Identify which cell holds the provided text, then report its (X, Y) central coordinate. 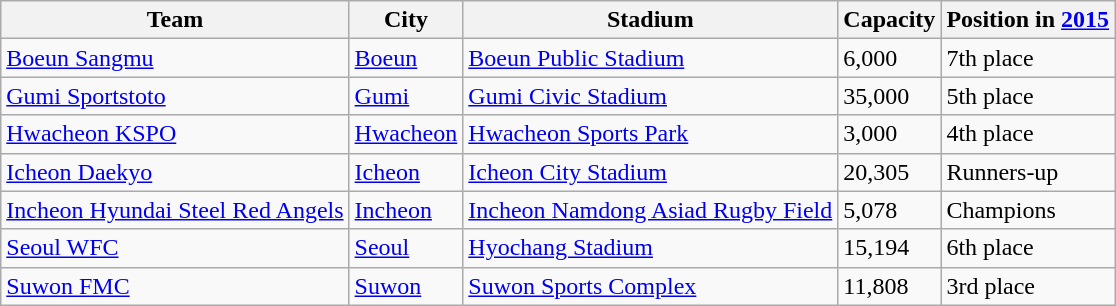
5,078 (890, 210)
Runners-up (1028, 172)
3,000 (890, 134)
Capacity (890, 20)
City (406, 20)
Boeun Public Stadium (650, 58)
Incheon (406, 210)
Hwacheon Sports Park (650, 134)
Incheon Hyundai Steel Red Angels (175, 210)
Icheon (406, 172)
Position in 2015 (1028, 20)
Hwacheon (406, 134)
15,194 (890, 248)
7th place (1028, 58)
6th place (1028, 248)
6,000 (890, 58)
35,000 (890, 96)
3rd place (1028, 286)
Stadium (650, 20)
Boeun (406, 58)
Icheon Daekyo (175, 172)
Boeun Sangmu (175, 58)
Icheon City Stadium (650, 172)
5th place (1028, 96)
Suwon FMC (175, 286)
Team (175, 20)
Seoul (406, 248)
Incheon Namdong Asiad Rugby Field (650, 210)
Gumi Civic Stadium (650, 96)
Gumi (406, 96)
11,808 (890, 286)
Hwacheon KSPO (175, 134)
Champions (1028, 210)
Hyochang Stadium (650, 248)
4th place (1028, 134)
Gumi Sportstoto (175, 96)
Suwon Sports Complex (650, 286)
Seoul WFC (175, 248)
20,305 (890, 172)
Suwon (406, 286)
